Capture the cell that displays the provided text and extract its [x, y] central coordinate. 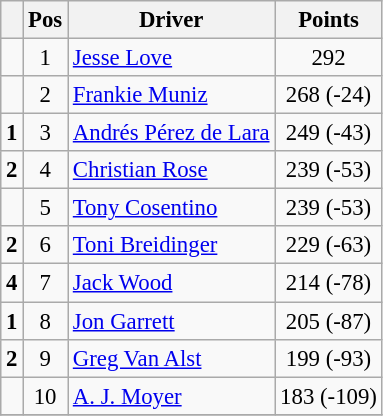
Christian Rose [172, 170]
Jesse Love [172, 58]
214 (-78) [328, 283]
6 [46, 245]
199 (-93) [328, 358]
205 (-87) [328, 321]
292 [328, 58]
Pos [46, 20]
Tony Cosentino [172, 208]
229 (-63) [328, 245]
Jack Wood [172, 283]
Driver [172, 20]
268 (-24) [328, 95]
7 [46, 283]
Andrés Pérez de Lara [172, 133]
Toni Breidinger [172, 245]
Jon Garrett [172, 321]
Frankie Muniz [172, 95]
A. J. Moyer [172, 396]
3 [46, 133]
5 [46, 208]
Greg Van Alst [172, 358]
183 (-109) [328, 396]
249 (-43) [328, 133]
10 [46, 396]
9 [46, 358]
Points [328, 20]
8 [46, 321]
